Pinpoint the cell where the given text exists, returning its (X, Y) midpoint coordinate. 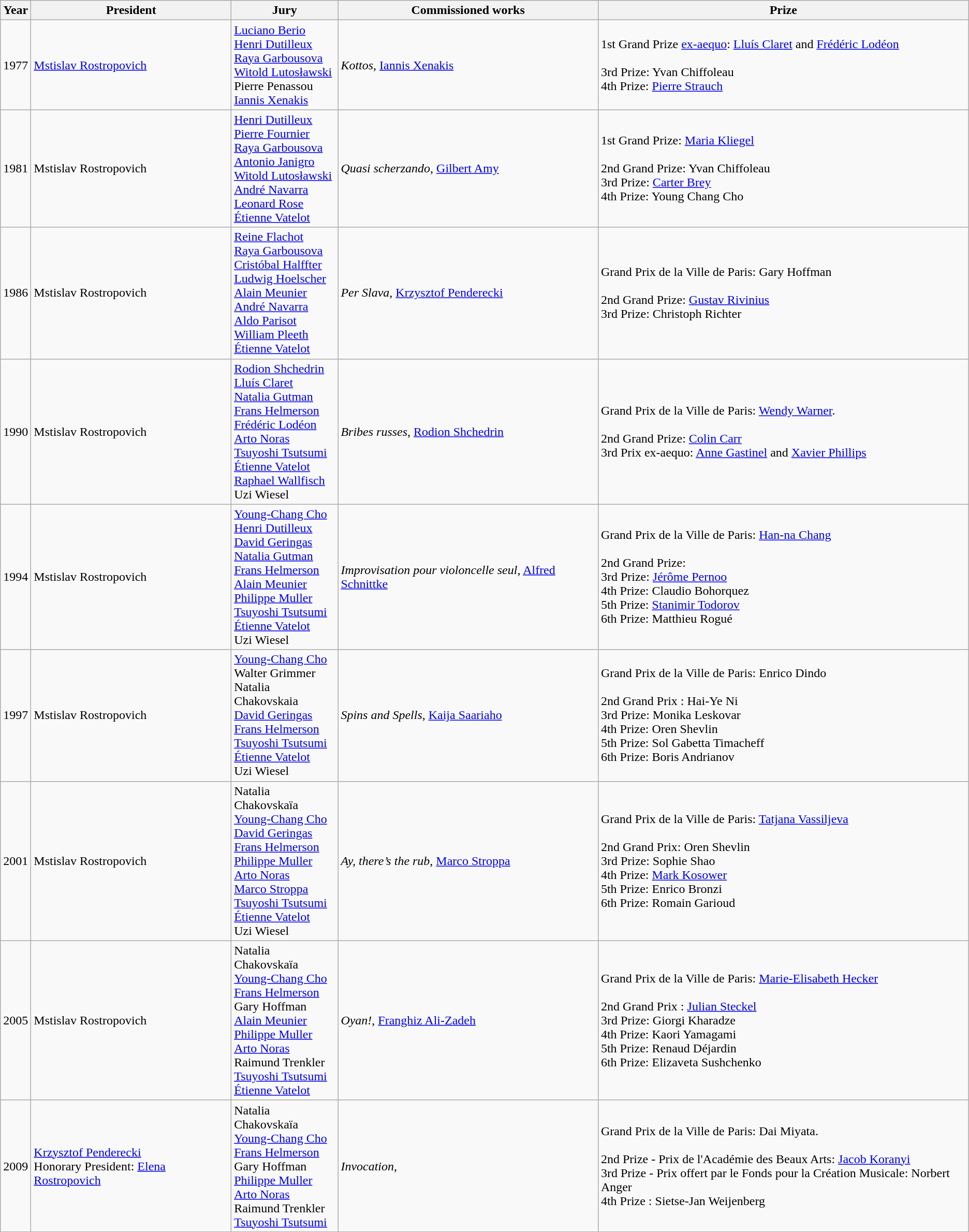
1st Grand Prize ex-aequo: Lluís Claret and Frédéric Lodéon3rd Prize: Yvan Chiffoleau 4th Prize: Pierre Strauch (783, 65)
1986 (16, 293)
Luciano Berio Henri Dutilleux Raya Garbousova Witold Lutosławski Pierre Penassou Iannis Xenakis (285, 65)
2005 (16, 1020)
1981 (16, 169)
Year (16, 10)
Grand Prix de la Ville de Paris: Wendy Warner. 2nd Grand Prize: Colin Carr 3rd Prix ex-aequo: Anne Gastinel and Xavier Phillips (783, 432)
Henri Dutilleux Pierre Fournier Raya Garbousova Antonio Janigro Witold Lutosławski André Navarra Leonard Rose Étienne Vatelot (285, 169)
Quasi scherzando, Gilbert Amy (468, 169)
Reine Flachot Raya Garbousova Cristóbal Halffter Ludwig Hoelscher Alain Meunier André Navarra Aldo Parisot William Pleeth Étienne Vatelot (285, 293)
Oyan!, Franghiz Ali-Zadeh (468, 1020)
2009 (16, 1166)
President (131, 10)
Young-Chang Cho Walter Grimmer Natalia Chakovskaia David Geringas Frans Helmerson Tsuyoshi Tsutsumi Étienne Vatelot Uzi Wiesel (285, 715)
Commissioned works (468, 10)
Ay, there’s the rub, Marco Stroppa (468, 861)
Bribes russes, Rodion Shchedrin (468, 432)
Jury (285, 10)
1977 (16, 65)
Natalia Chakovskaïa Young-Chang Cho Frans Helmerson Gary Hoffman Philippe Muller Arto Noras Raimund Trenkler Tsuyoshi Tsutsumi (285, 1166)
Kottos, Iannis Xenakis (468, 65)
1997 (16, 715)
1990 (16, 432)
1994 (16, 577)
2001 (16, 861)
Spins and Spells, Kaija Saariaho (468, 715)
1st Grand Prize: Maria Kliegel2nd Grand Prize: Yvan Chiffoleau 3rd Prize: Carter Brey 4th Prize: Young Chang Cho (783, 169)
Krzysztof PendereckiHonorary President: Elena Rostropovich (131, 1166)
Grand Prix de la Ville de Paris: Gary Hoffman 2nd Grand Prize: Gustav Rivinius 3rd Prize: Christoph Richter (783, 293)
Invocation, (468, 1166)
Prize (783, 10)
Improvisation pour violoncelle seul, Alfred Schnittke (468, 577)
Per Slava, Krzysztof Penderecki (468, 293)
